Pinpoint the cell where the given text exists, returning its [x, y] midpoint coordinate. 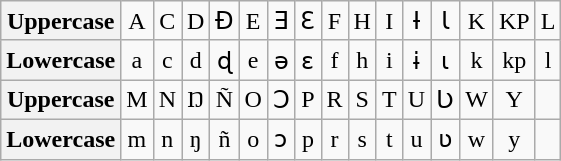
T [389, 100]
Ñ [224, 100]
ɖ [224, 60]
n [167, 139]
H [362, 21]
l [548, 60]
ɔ [281, 139]
D [196, 21]
t [389, 139]
F [334, 21]
o [253, 139]
f [334, 60]
p [308, 139]
A [137, 21]
K [477, 21]
c [167, 60]
Ʋ [446, 100]
L [548, 21]
d [196, 60]
O [253, 100]
U [416, 100]
h [362, 60]
E [253, 21]
S [362, 100]
ɨ [416, 60]
Ǝ [281, 21]
a [137, 60]
Ɔ [281, 100]
Ɖ [224, 21]
C [167, 21]
ǝ [281, 60]
Ɩ [446, 21]
u [416, 139]
k [477, 60]
y [514, 139]
W [477, 100]
ɩ [446, 60]
ñ [224, 139]
P [308, 100]
r [334, 139]
kp [514, 60]
Ɨ [416, 21]
Y [514, 100]
I [389, 21]
KP [514, 21]
e [253, 60]
m [137, 139]
ʋ [446, 139]
R [334, 100]
w [477, 139]
M [137, 100]
s [362, 139]
Ŋ [196, 100]
i [389, 60]
ɛ [308, 60]
ŋ [196, 139]
Ɛ [308, 21]
N [167, 100]
